Locate the cell with the specified text and output its (x, y) center coordinate. 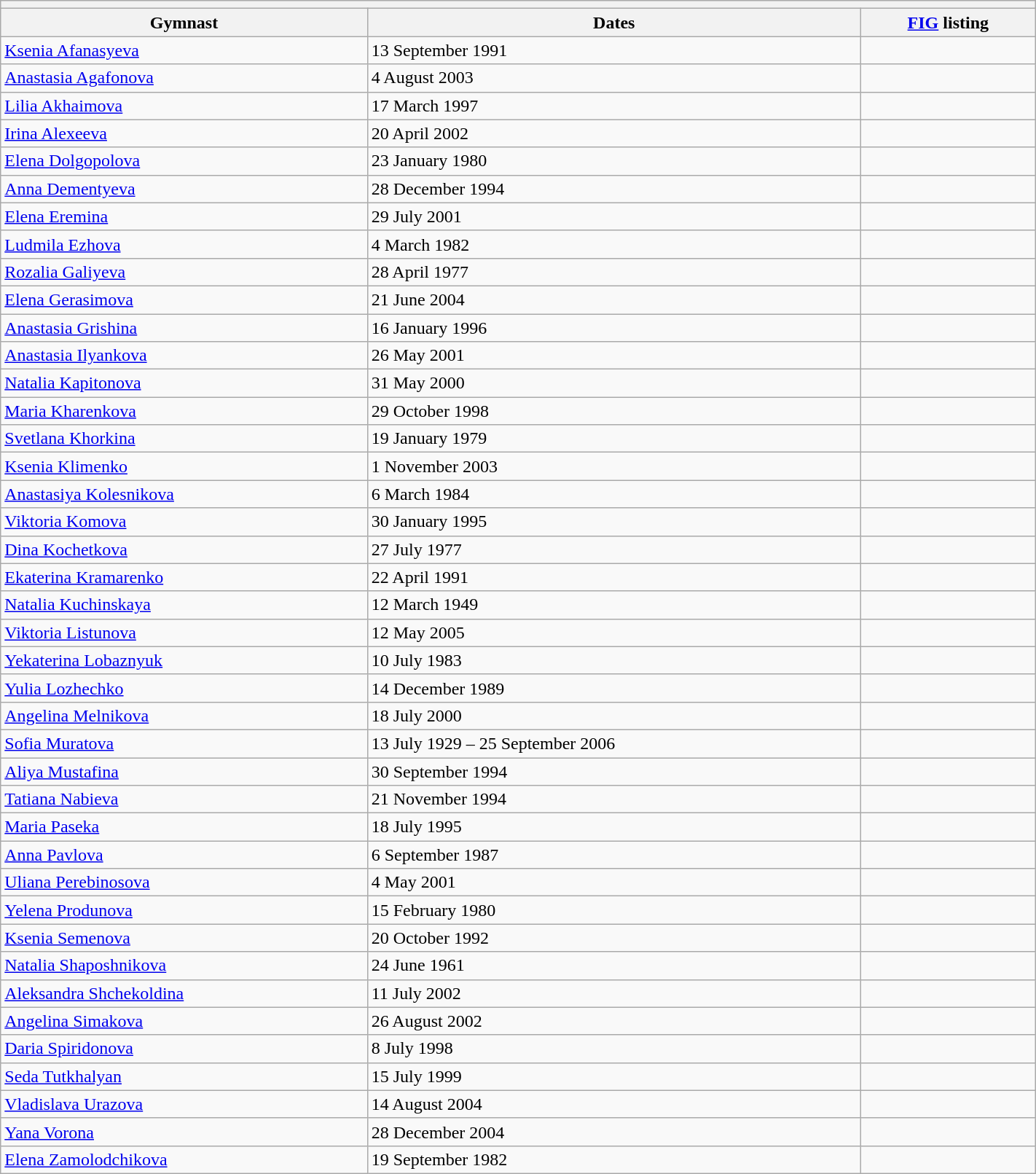
Svetlana Khorkina (184, 439)
Yulia Lozhechko (184, 688)
Ksenia Klimenko (184, 466)
15 February 1980 (613, 910)
31 May 2000 (613, 383)
6 September 1987 (613, 855)
17 March 1997 (613, 106)
Dates (613, 23)
Elena Dolgopolova (184, 161)
14 August 2004 (613, 1104)
24 June 1961 (613, 966)
Natalia Kuchinskaya (184, 605)
Uliana Perebinosova (184, 883)
12 May 2005 (613, 633)
23 January 1980 (613, 161)
Ekaterina Kramarenko (184, 577)
28 April 1977 (613, 272)
28 December 2004 (613, 1132)
14 December 1989 (613, 688)
27 July 1977 (613, 549)
Sofia Muratova (184, 743)
Aleksandra Shchekoldina (184, 993)
Ksenia Semenova (184, 938)
10 July 1983 (613, 660)
FIG listing (948, 23)
30 September 1994 (613, 772)
Natalia Kapitonova (184, 383)
18 July 1995 (613, 827)
Vladislava Urazova (184, 1104)
Anastasiya Kolesnikova (184, 494)
Maria Paseka (184, 827)
19 September 1982 (613, 1159)
15 July 1999 (613, 1076)
Seda Tutkhalyan (184, 1076)
Gymnast (184, 23)
13 July 1929 – 25 September 2006 (613, 743)
1 November 2003 (613, 466)
Yana Vorona (184, 1132)
Aliya Mustafina (184, 772)
Elena Eremina (184, 216)
Anastasia Ilyankova (184, 356)
Anastasia Grishina (184, 327)
Natalia Shaposhnikova (184, 966)
13 September 1991 (613, 50)
21 June 2004 (613, 300)
30 January 1995 (613, 522)
Angelina Simakova (184, 1021)
29 July 2001 (613, 216)
16 January 1996 (613, 327)
Anna Dementyeva (184, 189)
26 August 2002 (613, 1021)
Anna Pavlova (184, 855)
12 March 1949 (613, 605)
Viktoria Listunova (184, 633)
Maria Kharenkova (184, 411)
18 July 2000 (613, 716)
29 October 1998 (613, 411)
6 March 1984 (613, 494)
Lilia Akhaimova (184, 106)
26 May 2001 (613, 356)
Elena Gerasimova (184, 300)
Tatiana Nabieva (184, 799)
Ludmila Ezhova (184, 244)
20 October 1992 (613, 938)
11 July 2002 (613, 993)
19 January 1979 (613, 439)
Ksenia Afanasyeva (184, 50)
Yelena Produnova (184, 910)
28 December 1994 (613, 189)
21 November 1994 (613, 799)
4 August 2003 (613, 78)
Anastasia Agafonova (184, 78)
Daria Spiridonova (184, 1049)
22 April 1991 (613, 577)
Angelina Melnikova (184, 716)
8 July 1998 (613, 1049)
Dina Kochetkova (184, 549)
Viktoria Komova (184, 522)
Irina Alexeeva (184, 133)
Yekaterina Lobaznyuk (184, 660)
4 March 1982 (613, 244)
4 May 2001 (613, 883)
20 April 2002 (613, 133)
Rozalia Galiyeva (184, 272)
Elena Zamolodchikova (184, 1159)
